For the text-containing cell, return its midpoint in [X, Y] coordinate format. 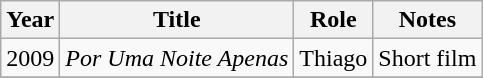
Year [30, 20]
Thiago [334, 58]
Por Uma Noite Apenas [177, 58]
Short film [428, 58]
2009 [30, 58]
Title [177, 20]
Notes [428, 20]
Role [334, 20]
